Search for the cell housing the specified text and yield its [x, y] center coordinate. 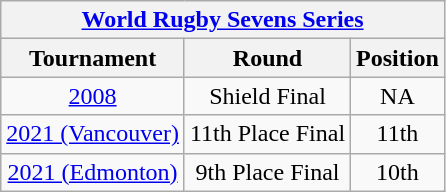
Round [267, 58]
Tournament [93, 58]
2008 [93, 96]
9th Place Final [267, 172]
World Rugby Sevens Series [223, 20]
Position [398, 58]
2021 (Vancouver) [93, 134]
11th Place Final [267, 134]
11th [398, 134]
NA [398, 96]
Shield Final [267, 96]
2021 (Edmonton) [93, 172]
10th [398, 172]
